Provide the [x, y] coordinate of the cell's center where the given text is located.  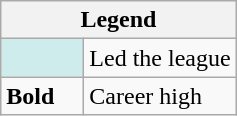
Legend [118, 20]
Bold [42, 96]
Career high [160, 96]
Led the league [160, 58]
